Provide the (X, Y) coordinate of the cell's center where the given text is located.  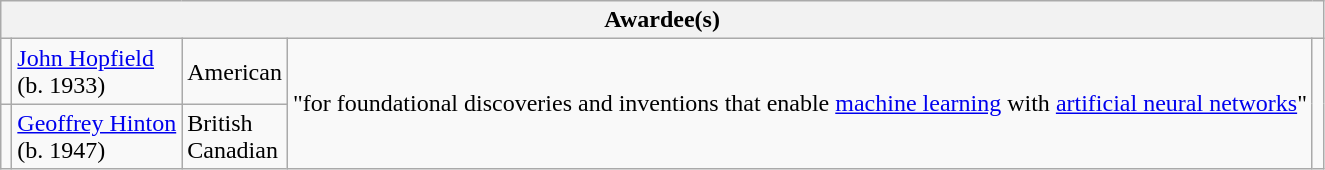
Geoffrey Hinton(b. 1947) (97, 136)
American (235, 72)
Awardee(s) (662, 20)
"for foundational discoveries and inventions that enable machine learning with artificial neural networks" (800, 104)
British Canadian (235, 136)
John Hopfield(b. 1933) (97, 72)
